Output the [X, Y] coordinate of the center of the cell containing the given text.  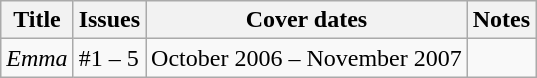
Issues [109, 20]
Emma [37, 58]
October 2006 – November 2007 [307, 58]
Notes [501, 20]
Title [37, 20]
Cover dates [307, 20]
#1 – 5 [109, 58]
